Return [X, Y] of the center of cell containing provided text 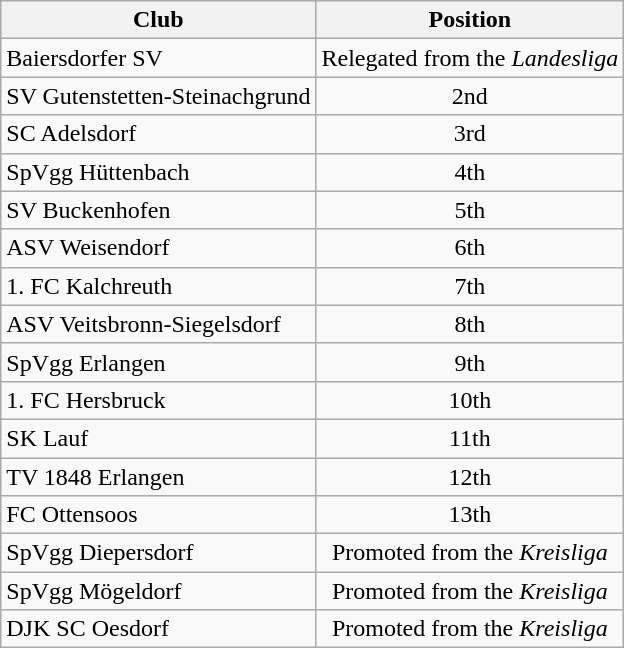
SK Lauf [158, 438]
Club [158, 20]
ASV Veitsbronn-Siegelsdorf [158, 324]
9th [470, 362]
Baiersdorfer SV [158, 58]
3rd [470, 134]
SpVgg Hüttenbach [158, 172]
11th [470, 438]
4th [470, 172]
FC Ottensoos [158, 515]
Relegated from the Landesliga [470, 58]
12th [470, 477]
5th [470, 210]
SpVgg Mögeldorf [158, 591]
SV Gutenstetten-Steinachgrund [158, 96]
13th [470, 515]
1. FC Kalchreuth [158, 286]
SpVgg Erlangen [158, 362]
Position [470, 20]
2nd [470, 96]
ASV Weisendorf [158, 248]
8th [470, 324]
6th [470, 248]
SpVgg Diepersdorf [158, 553]
1. FC Hersbruck [158, 400]
10th [470, 400]
SV Buckenhofen [158, 210]
SC Adelsdorf [158, 134]
TV 1848 Erlangen [158, 477]
7th [470, 286]
DJK SC Oesdorf [158, 629]
